For the text-containing cell, return its midpoint in [x, y] coordinate format. 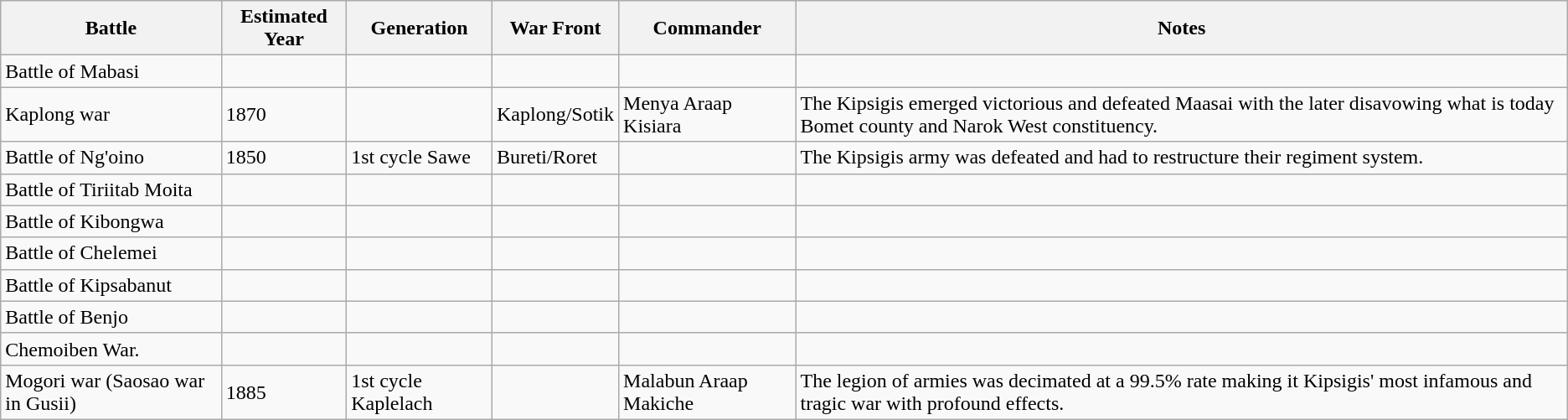
Kaplong/Sotik [554, 114]
The Kipsigis emerged victorious and defeated Maasai with the later disavowing what is today Bomet county and Narok West constituency. [1181, 114]
Menya Araap Kisiara [707, 114]
Commander [707, 29]
Battle of Kipsabanut [111, 285]
Battle [111, 29]
Battle of Ng'oino [111, 158]
Malabun Araap Makiche [707, 392]
Mogori war (Saosao war in Gusii) [111, 392]
1850 [284, 158]
1st cycle Sawe [420, 158]
Battle of Tiriitab Moita [111, 189]
The legion of armies was decimated at a 99.5% rate making it Kipsigis' most infamous and tragic war with profound effects. [1181, 392]
Estimated Year [284, 29]
War Front [554, 29]
1870 [284, 114]
Bureti/Roret [554, 158]
Kaplong war [111, 114]
1st cycle Kaplelach [420, 392]
Notes [1181, 29]
Chemoiben War. [111, 349]
1885 [284, 392]
The Kipsigis army was defeated and had to restructure their regiment system. [1181, 158]
Battle of Kibongwa [111, 221]
Battle of Benjo [111, 317]
Battle of Mabasi [111, 71]
Generation [420, 29]
Battle of Chelemei [111, 253]
